Output the [X, Y] coordinate of the center of the cell containing the given text.  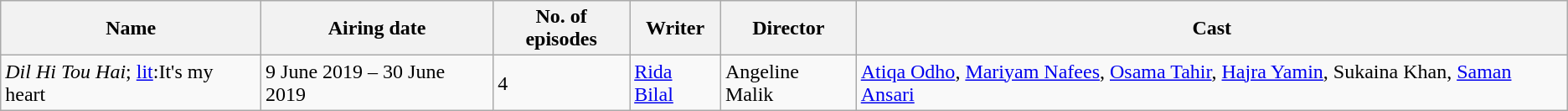
4 [561, 82]
9 June 2019 – 30 June 2019 [377, 82]
Angeline Malik [788, 82]
Writer [675, 29]
Dil Hi Tou Hai; lit:It's my heart [131, 82]
Rida Bilal [675, 82]
Name [131, 29]
Cast [1211, 29]
Director [788, 29]
No. of episodes [561, 29]
Atiqa Odho, Mariyam Nafees, Osama Tahir, Hajra Yamin, Sukaina Khan, Saman Ansari [1211, 82]
Airing date [377, 29]
